Pinpoint the cell where the given text exists, returning its (x, y) midpoint coordinate. 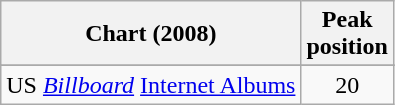
Chart (2008) (151, 34)
Peakposition (347, 34)
20 (347, 85)
US Billboard Internet Albums (151, 85)
